For the text-containing cell, return its midpoint in [x, y] coordinate format. 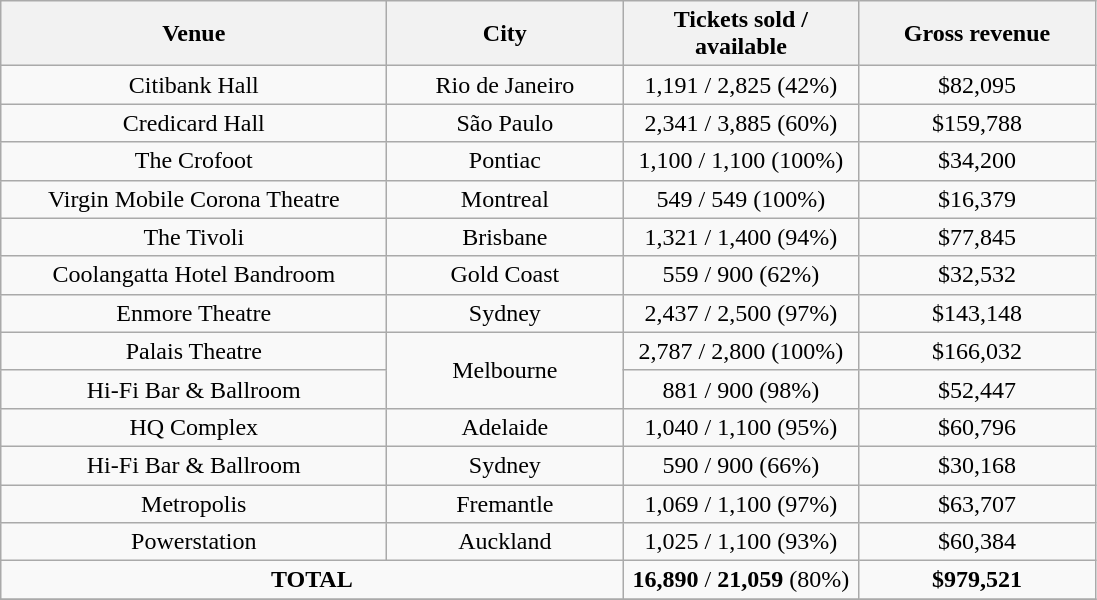
Melbourne [505, 370]
Adelaide [505, 427]
Virgin Mobile Corona Theatre [194, 199]
549 / 549 (100%) [741, 199]
$82,095 [977, 85]
1,040 / 1,100 (95%) [741, 427]
Powerstation [194, 542]
São Paulo [505, 123]
$30,168 [977, 465]
Auckland [505, 542]
Coolangatta Hotel Bandroom [194, 275]
Tickets sold / available [741, 34]
Gross revenue [977, 34]
1,191 / 2,825 (42%) [741, 85]
TOTAL [312, 580]
Gold Coast [505, 275]
$60,384 [977, 542]
1,100 / 1,100 (100%) [741, 161]
$63,707 [977, 503]
The Crofoot [194, 161]
1,069 / 1,100 (97%) [741, 503]
Rio de Janeiro [505, 85]
$52,447 [977, 389]
HQ Complex [194, 427]
Citibank Hall [194, 85]
2,787 / 2,800 (100%) [741, 351]
$979,521 [977, 580]
881 / 900 (98%) [741, 389]
Montreal [505, 199]
The Tivoli [194, 237]
16,890 / 21,059 (80%) [741, 580]
City [505, 34]
1,025 / 1,100 (93%) [741, 542]
$159,788 [977, 123]
$166,032 [977, 351]
Venue [194, 34]
559 / 900 (62%) [741, 275]
Metropolis [194, 503]
Credicard Hall [194, 123]
2,437 / 2,500 (97%) [741, 313]
$143,148 [977, 313]
$16,379 [977, 199]
$34,200 [977, 161]
Brisbane [505, 237]
1,321 / 1,400 (94%) [741, 237]
Pontiac [505, 161]
590 / 900 (66%) [741, 465]
$77,845 [977, 237]
Palais Theatre [194, 351]
2,341 / 3,885 (60%) [741, 123]
$32,532 [977, 275]
Fremantle [505, 503]
$60,796 [977, 427]
Enmore Theatre [194, 313]
